Output the [X, Y] coordinate of the center of the cell containing the given text.  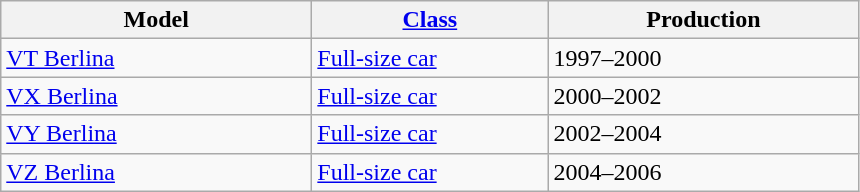
Model [156, 20]
1997–2000 [704, 58]
2004–2006 [704, 172]
VX Berlina [156, 96]
2002–2004 [704, 134]
VZ Berlina [156, 172]
VT Berlina [156, 58]
VY Berlina [156, 134]
Class [430, 20]
2000–2002 [704, 96]
Production [704, 20]
